From the cell containing the given text, extract its center point as [x, y] coordinate. 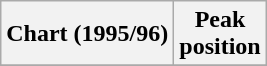
Peakposition [220, 34]
Chart (1995/96) [88, 34]
